Pinpoint the cell where the given text exists, returning its (x, y) midpoint coordinate. 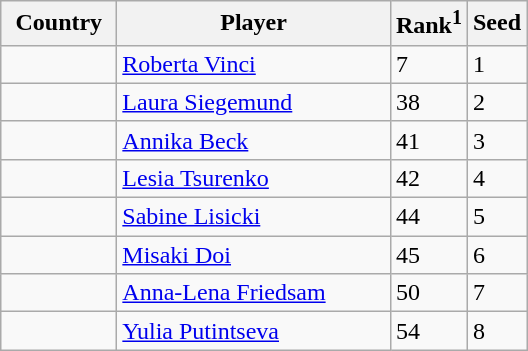
5 (496, 217)
Player (254, 24)
42 (428, 178)
Roberta Vinci (254, 64)
Laura Siegemund (254, 102)
44 (428, 217)
Annika Beck (254, 140)
8 (496, 331)
Rank1 (428, 24)
45 (428, 255)
Country (59, 24)
Misaki Doi (254, 255)
Anna-Lena Friedsam (254, 293)
Seed (496, 24)
54 (428, 331)
50 (428, 293)
Lesia Tsurenko (254, 178)
6 (496, 255)
1 (496, 64)
38 (428, 102)
2 (496, 102)
Sabine Lisicki (254, 217)
4 (496, 178)
Yulia Putintseva (254, 331)
41 (428, 140)
3 (496, 140)
